Return [x, y] of the center of cell containing provided text 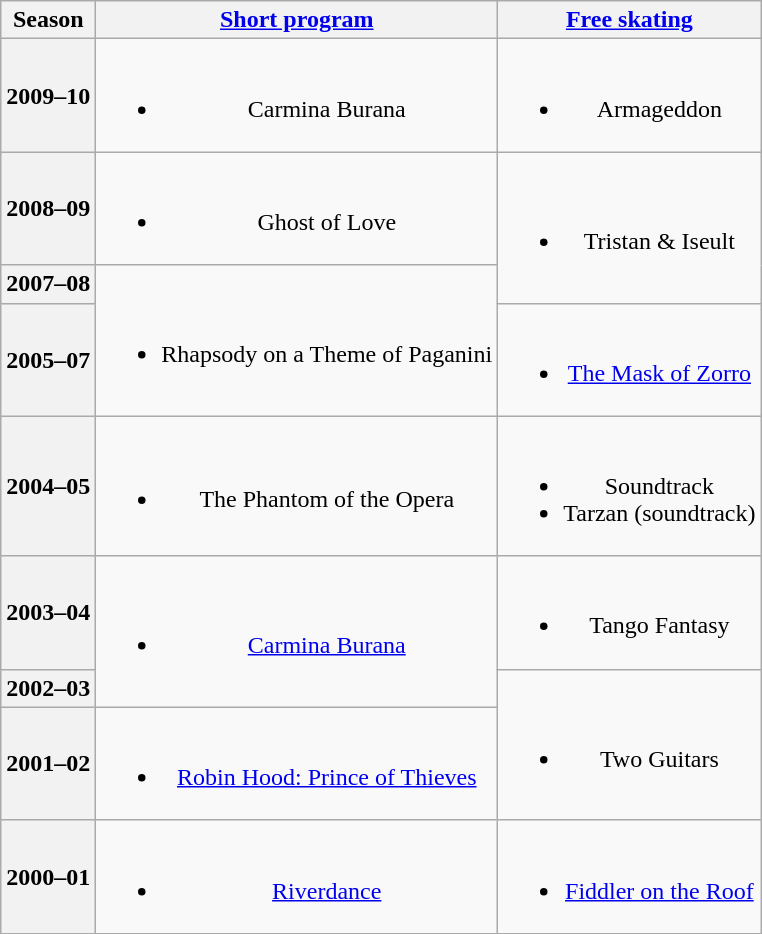
2002–03 [48, 688]
Free skating [630, 20]
Soundtrack Tarzan (soundtrack) [630, 486]
Tango Fantasy [630, 612]
Rhapsody on a Theme of Paganini [297, 340]
Short program [297, 20]
The Phantom of the Opera [297, 486]
Armageddon [630, 96]
2008–09 [48, 208]
Fiddler on the Roof [630, 876]
2003–04 [48, 612]
Tristan & Iseult [630, 228]
2009–10 [48, 96]
Season [48, 20]
Two Guitars [630, 744]
Robin Hood: Prince of Thieves [297, 764]
Riverdance [297, 876]
2007–08 [48, 284]
2001–02 [48, 764]
2005–07 [48, 360]
2000–01 [48, 876]
2004–05 [48, 486]
The Mask of Zorro [630, 360]
Ghost of Love [297, 208]
